Output the [X, Y] coordinate of the center of the cell containing the given text.  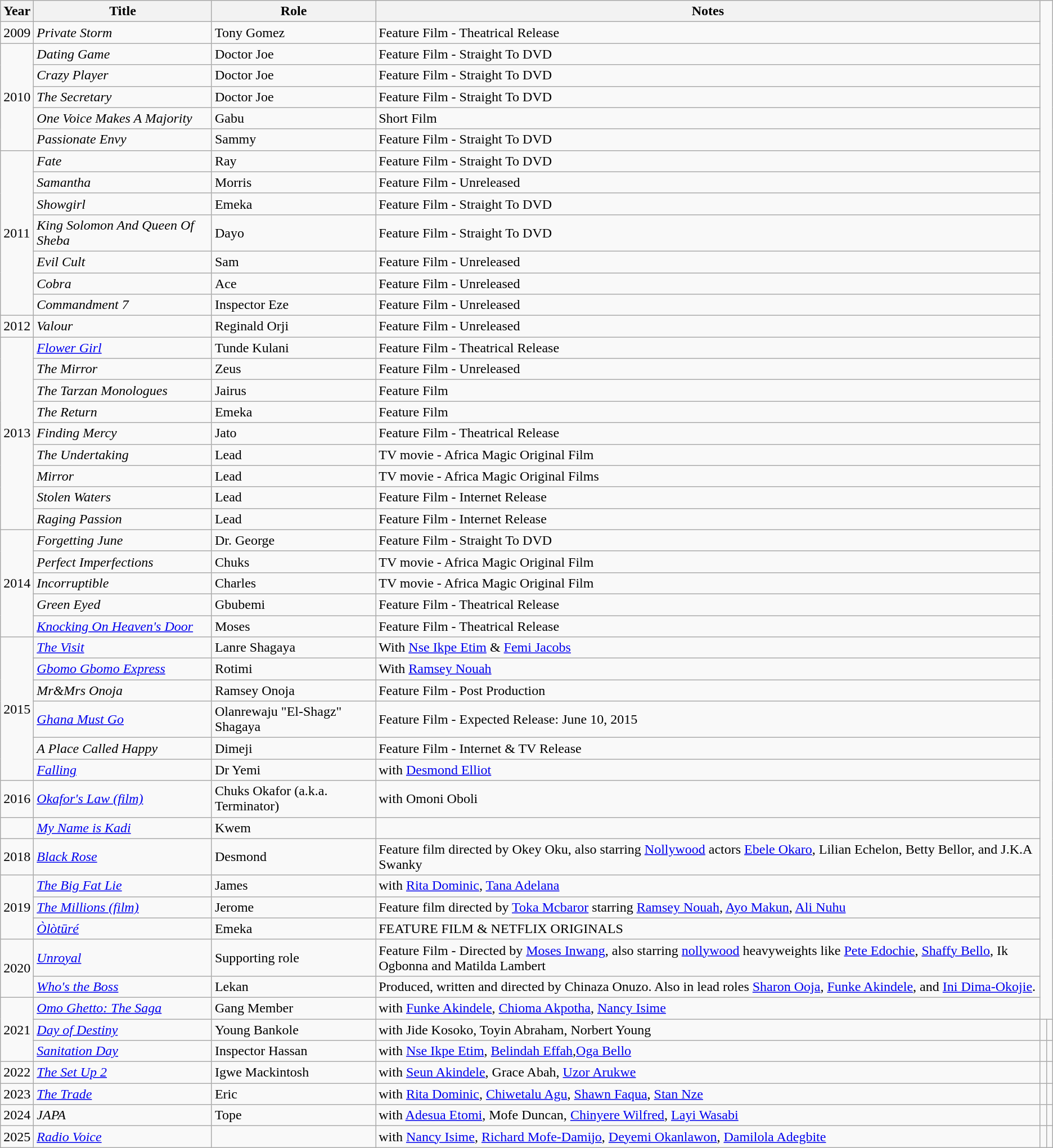
Jairus [294, 391]
2015 [17, 709]
FEATURE FILM & NETFLIX ORIGINALS [708, 929]
Ghana Must Go [123, 719]
Lanre Shagaya [294, 648]
Igwe Mackintosh [294, 1073]
Inspector Eze [294, 305]
One Voice Makes A Majority [123, 118]
Year [17, 11]
Crazy Player [123, 75]
With Ramsey Nouah [708, 669]
Tope [294, 1115]
Lekan [294, 986]
Stolen Waters [123, 497]
2020 [17, 968]
Sam [294, 262]
Gabu [294, 118]
Okafor's Law (film) [123, 799]
Zeus [294, 369]
Dayo [294, 233]
Produced, written and directed by Chinaza Onuzo. Also in lead roles Sharon Ooja, Funke Akindele, and Ini Dima-Okojie. [708, 986]
2021 [17, 1029]
Flower Girl [123, 348]
Moses [294, 626]
Olanrewaju "El-Shagz" Shagaya [294, 719]
Perfect Imperfections [123, 562]
2014 [17, 583]
The Big Fat Lie [123, 886]
with Desmond Elliot [708, 770]
2009 [17, 33]
Tony Gomez [294, 33]
Private Storm [123, 33]
Desmond [294, 856]
with Seun Akindele, Grace Abah, Uzor Arukwe [708, 1073]
Young Bankole [294, 1029]
Black Rose [123, 856]
with Rita Dominic, Tana Adelana [708, 886]
Cobra [123, 283]
2022 [17, 1073]
Feature Film - Internet & TV Release [708, 748]
Green Eyed [123, 604]
The Secretary [123, 97]
Radio Voice [123, 1137]
Chuks Okafor (a.k.a. Terminator) [294, 799]
with Funke Akindele, Chioma Akpotha, Nancy Isime [708, 1008]
James [294, 886]
The Tarzan Monologues [123, 391]
Forgetting June [123, 540]
Passionate Envy [123, 140]
Kwem [294, 828]
Sammy [294, 140]
The Undertaking [123, 455]
King Solomon And Queen Of Sheba [123, 233]
Dating Game [123, 54]
Falling [123, 770]
Fate [123, 161]
with Adesua Etomi, Mofe Duncan, Chinyere Wilfred, Layi Wasabi [708, 1115]
Inspector Hassan [294, 1051]
Òlòtūré [123, 929]
Feature Film - Post Production [708, 690]
Omo Ghetto: The Saga [123, 1008]
Samantha [123, 182]
with Nancy Isime, Richard Mofe-Damijo, Deyemi Okanlawon, Damilola Adegbite [708, 1137]
Commandment 7 [123, 305]
with Rita Dominic, Chiwetalu Agu, Shawn Faqua, Stan Nze [708, 1094]
Gang Member [294, 1008]
Eric [294, 1094]
2025 [17, 1137]
Finding Mercy [123, 433]
Jato [294, 433]
Mirror [123, 476]
Chuks [294, 562]
With Nse Ikpe Etim & Femi Jacobs [708, 648]
Mr&Mrs Onoja [123, 690]
Short Film [708, 118]
2016 [17, 799]
Knocking On Heaven's Door [123, 626]
2011 [17, 233]
Feature film directed by Toka Mcbaror starring Ramsey Nouah, Ayo Makun, Ali Nuhu [708, 907]
2013 [17, 433]
JAPA [123, 1115]
Supporting role [294, 958]
The Mirror [123, 369]
Ray [294, 161]
Title [123, 11]
Dimeji [294, 748]
Role [294, 11]
with Nse Ikpe Etim, Belindah Effah,Oga Bello [708, 1051]
Feature Film - Directed by Moses Inwang, also starring nollywood heavyweights like Pete Edochie, Shaffy Bello, Ik Ogbonna and Matilda Lambert [708, 958]
Morris [294, 182]
Gbubemi [294, 604]
A Place Called Happy [123, 748]
Feature Film - Expected Release: June 10, 2015 [708, 719]
Gbomo Gbomo Express [123, 669]
The Visit [123, 648]
with Omoni Oboli [708, 799]
Day of Destiny [123, 1029]
2024 [17, 1115]
2019 [17, 907]
Showgirl [123, 204]
with Jide Kosoko, Toyin Abraham, Norbert Young [708, 1029]
Incorruptible [123, 583]
Dr Yemi [294, 770]
2012 [17, 326]
Notes [708, 11]
Who's the Boss [123, 986]
Feature film directed by Okey Oku, also starring Nollywood actors Ebele Okaro, Lilian Echelon, Betty Bellor, and J.K.A Swanky [708, 856]
The Return [123, 412]
Jerome [294, 907]
2010 [17, 97]
Raging Passion [123, 519]
Reginald Orji [294, 326]
TV movie - Africa Magic Original Films [708, 476]
Unroyal [123, 958]
Tunde Kulani [294, 348]
Sanitation Day [123, 1051]
Dr. George [294, 540]
Ace [294, 283]
Ramsey Onoja [294, 690]
2018 [17, 856]
My Name is Kadi [123, 828]
Rotimi [294, 669]
Valour [123, 326]
Charles [294, 583]
2023 [17, 1094]
The Millions (film) [123, 907]
The Trade [123, 1094]
The Set Up 2 [123, 1073]
Evil Cult [123, 262]
